Pinpoint the cell where the given text exists, returning its (X, Y) midpoint coordinate. 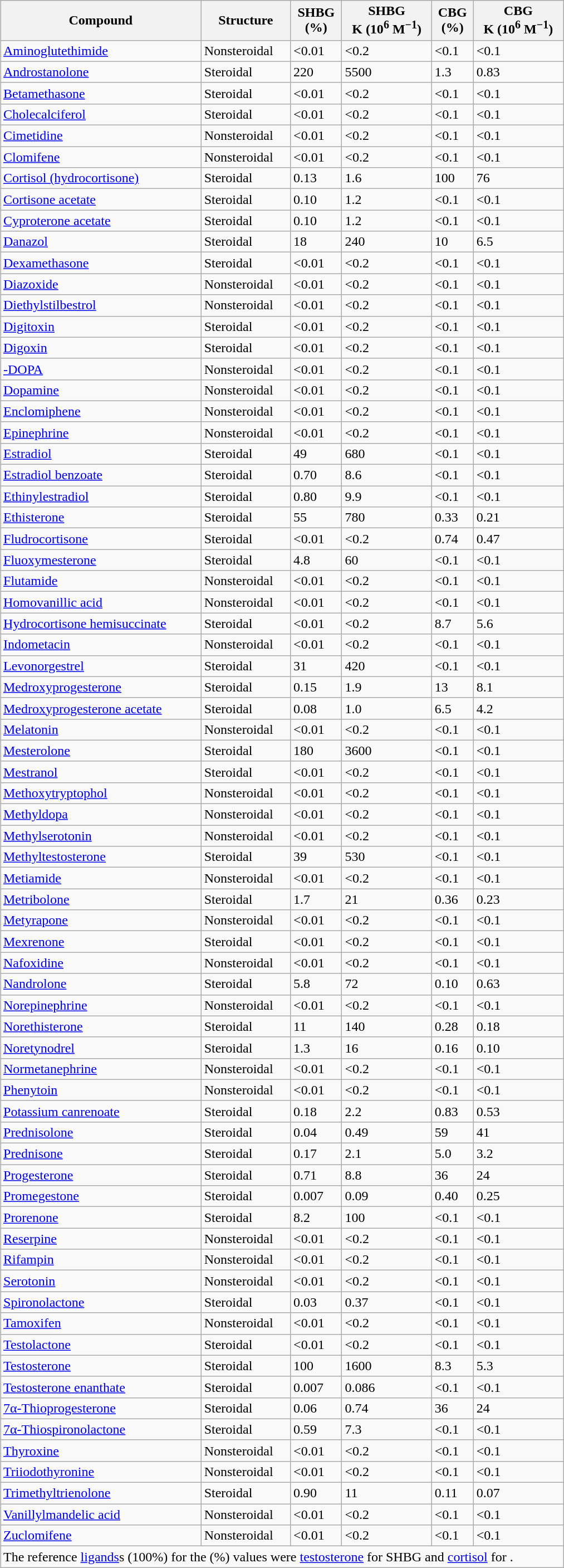
55 (316, 518)
Triiodothyronine (100, 1472)
0.49 (386, 1132)
Enclomiphene (100, 411)
8.3 (452, 1366)
Dopamine (100, 390)
Methyltestosterone (100, 857)
Danazol (100, 242)
Dexamethasone (100, 263)
Phenytoin (100, 1090)
0.28 (452, 1026)
Levonorgestrel (100, 666)
Structure (246, 21)
Serotonin (100, 1281)
Cholecalciferol (100, 114)
Nandrolone (100, 984)
7α-Thiospironolactone (100, 1429)
0.70 (316, 475)
8.2 (316, 1218)
Trimethyltrienolone (100, 1493)
0.80 (316, 496)
SHBGK (106 M−1) (386, 21)
Estradiol (100, 454)
1.0 (386, 708)
0.08 (316, 708)
0.53 (518, 1111)
8.1 (518, 687)
Nafoxidine (100, 963)
Digitoxin (100, 327)
0.086 (386, 1387)
7.3 (386, 1429)
The reference ligandss (100%) for the (%) values were testosterone for SHBG and cortisol for . (282, 1557)
7α-Thioprogesterone (100, 1408)
0.07 (518, 1493)
Clomifene (100, 157)
0.47 (518, 539)
680 (386, 454)
5.3 (518, 1366)
0.06 (316, 1408)
Reserpine (100, 1239)
41 (518, 1132)
Mestranol (100, 772)
Norepinephrine (100, 1005)
0.63 (518, 984)
1600 (386, 1366)
5.8 (316, 984)
Diethylstilbestrol (100, 305)
Thyroxine (100, 1450)
76 (518, 178)
Hydrocortisone hemisuccinate (100, 624)
0.04 (316, 1132)
Medroxyprogesterone (100, 687)
3.2 (518, 1154)
0.23 (518, 899)
Mesterolone (100, 751)
21 (386, 899)
Fluoxymesterone (100, 560)
5.6 (518, 624)
0.90 (316, 1493)
Cyproterone acetate (100, 221)
CBGK (106 M−1) (518, 21)
Tamoxifen (100, 1323)
Methylserotonin (100, 836)
Ethinylestradiol (100, 496)
Androstanolone (100, 72)
0.13 (316, 178)
18 (316, 242)
Potassium canrenoate (100, 1111)
Diazoxide (100, 284)
0.17 (316, 1154)
1.6 (386, 178)
Prednisolone (100, 1132)
0.71 (316, 1175)
Metribolone (100, 899)
Zuclomifene (100, 1536)
420 (386, 666)
Aminoglutethimide (100, 51)
0.33 (452, 518)
Cimetidine (100, 136)
Methoxytryptophol (100, 793)
39 (316, 857)
0.40 (452, 1196)
0.15 (316, 687)
Spironolactone (100, 1302)
10 (452, 242)
0.37 (386, 1302)
CBG (%) (452, 21)
Noretynodrel (100, 1048)
16 (386, 1048)
Cortisone acetate (100, 199)
530 (386, 857)
240 (386, 242)
13 (452, 687)
Estradiol benzoate (100, 475)
60 (386, 560)
0.25 (518, 1196)
Homovanillic acid (100, 602)
Melatonin (100, 729)
Methyldopa (100, 815)
2.1 (386, 1154)
Epinephrine (100, 432)
Compound (100, 21)
Indometacin (100, 645)
1.7 (316, 899)
5500 (386, 72)
Testolactone (100, 1345)
1.9 (386, 687)
4.2 (518, 708)
8.8 (386, 1175)
49 (316, 454)
0.21 (518, 518)
Testosterone (100, 1366)
SHBG (%) (316, 21)
3600 (386, 751)
0.16 (452, 1048)
Mexrenone (100, 942)
180 (316, 751)
Betamethasone (100, 93)
Prednisone (100, 1154)
Testosterone enanthate (100, 1387)
140 (386, 1026)
9.9 (386, 496)
Normetanephrine (100, 1069)
31 (316, 666)
780 (386, 518)
0.36 (452, 899)
Digoxin (100, 348)
-DOPA (100, 369)
220 (316, 72)
0.59 (316, 1429)
Metyrapone (100, 921)
Fludrocortisone (100, 539)
8.7 (452, 624)
59 (452, 1132)
8.6 (386, 475)
Medroxyprogesterone acetate (100, 708)
72 (386, 984)
Norethisterone (100, 1026)
Rifampin (100, 1260)
0.09 (386, 1196)
Prorenone (100, 1218)
Promegestone (100, 1196)
4.8 (316, 560)
Flutamide (100, 581)
Ethisterone (100, 518)
0.03 (316, 1302)
Vanillylmandelic acid (100, 1515)
Progesterone (100, 1175)
Cortisol (hydrocortisone) (100, 178)
Metiamide (100, 878)
2.2 (386, 1111)
5.0 (452, 1154)
0.11 (452, 1493)
